From the cell containing the given text, extract its center point as (X, Y) coordinate. 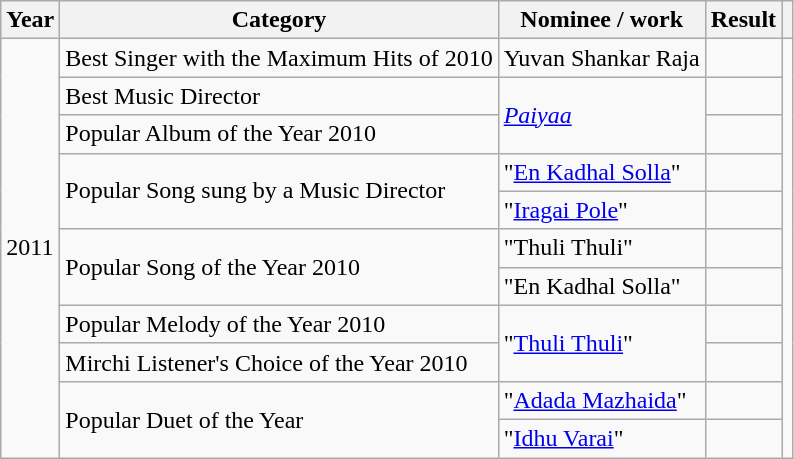
Yuvan Shankar Raja (602, 58)
Result (743, 20)
Paiyaa (602, 115)
"Iragai Pole" (602, 210)
2011 (30, 248)
Best Singer with the Maximum Hits of 2010 (279, 58)
Nominee / work (602, 20)
Popular Duet of the Year (279, 419)
Popular Album of the Year 2010 (279, 134)
Popular Melody of the Year 2010 (279, 324)
Best Music Director (279, 96)
"Idhu Varai" (602, 438)
Category (279, 20)
Popular Song sung by a Music Director (279, 191)
Popular Song of the Year 2010 (279, 267)
"Adada Mazhaida" (602, 400)
Year (30, 20)
Mirchi Listener's Choice of the Year 2010 (279, 362)
